For the text-containing cell, return its midpoint in [X, Y] coordinate format. 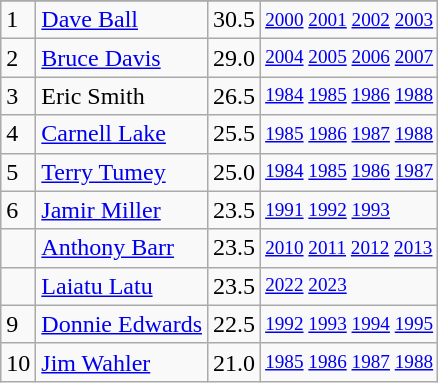
Jim Wahler [122, 362]
26.5 [234, 96]
9 [18, 324]
Dave Ball [122, 20]
Eric Smith [122, 96]
Bruce Davis [122, 58]
1 [18, 20]
25.5 [234, 134]
1984 1985 1986 1988 [350, 96]
2 [18, 58]
Jamir Miller [122, 210]
4 [18, 134]
Donnie Edwards [122, 324]
Anthony Barr [122, 248]
22.5 [234, 324]
1992 1993 1994 1995 [350, 324]
2022 2023 [350, 286]
21.0 [234, 362]
Terry Tumey [122, 172]
2000 2001 2002 2003 [350, 20]
1991 1992 1993 [350, 210]
2004 2005 2006 2007 [350, 58]
1984 1985 1986 1987 [350, 172]
Laiatu Latu [122, 286]
30.5 [234, 20]
Carnell Lake [122, 134]
2010 2011 2012 2013 [350, 248]
5 [18, 172]
29.0 [234, 58]
25.0 [234, 172]
3 [18, 96]
6 [18, 210]
10 [18, 362]
